Detect which cell encompasses the target text, then output its [x, y] center coordinate. 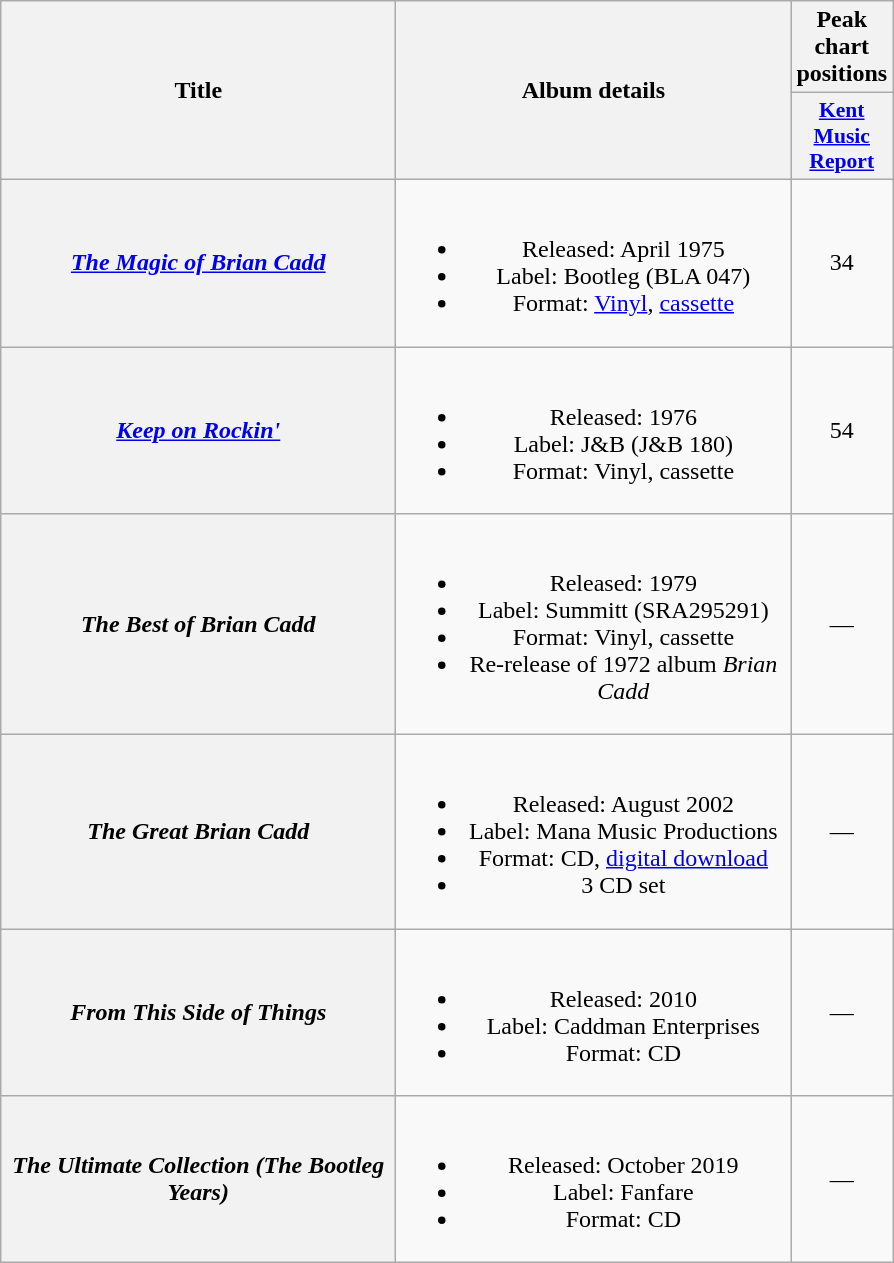
Peak chart positions [842, 47]
Released: August 2002Label: Mana Music ProductionsFormat: CD, digital download3 CD set [594, 832]
Released: 1976Label: J&B (J&B 180)Format: Vinyl, cassette [594, 430]
34 [842, 262]
Title [198, 90]
The Great Brian Cadd [198, 832]
Released: 1979Label: Summitt (SRA295291)Format: Vinyl, cassetteRe-release of 1972 album Brian Cadd [594, 624]
Released: April 1975Label: Bootleg (BLA 047)Format: Vinyl, cassette [594, 262]
54 [842, 430]
Released: October 2019Label: FanfareFormat: CD [594, 1180]
Album details [594, 90]
The Best of Brian Cadd [198, 624]
The Ultimate Collection (The Bootleg Years) [198, 1180]
Kent Music Report [842, 136]
The Magic of Brian Cadd [198, 262]
Keep on Rockin' [198, 430]
From This Side of Things [198, 1012]
Released: 2010Label: Caddman EnterprisesFormat: CD [594, 1012]
